Determine the (X, Y) coordinate at the center of the cell enclosing the given text.  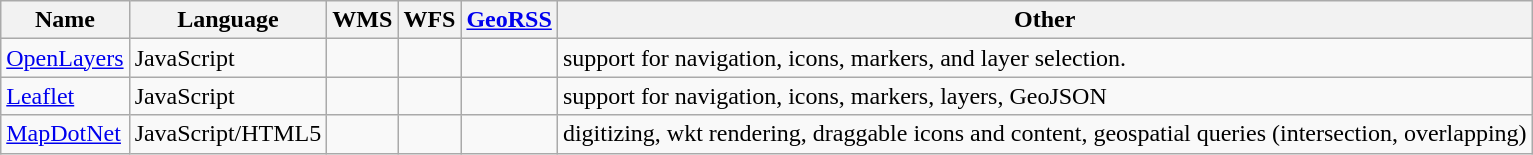
WMS (362, 20)
Name (65, 20)
MapDotNet (65, 134)
Leaflet (65, 96)
JavaScript/HTML5 (228, 134)
digitizing, wkt rendering, draggable icons and content, geospatial queries (intersection, overlapping) (1044, 134)
WFS (430, 20)
Other (1044, 20)
Language (228, 20)
support for navigation, icons, markers, layers, GeoJSON (1044, 96)
support for navigation, icons, markers, and layer selection. (1044, 58)
GeoRSS (509, 20)
OpenLayers (65, 58)
